Extract the [X, Y] coordinate from the center of the cell holding the provided text.  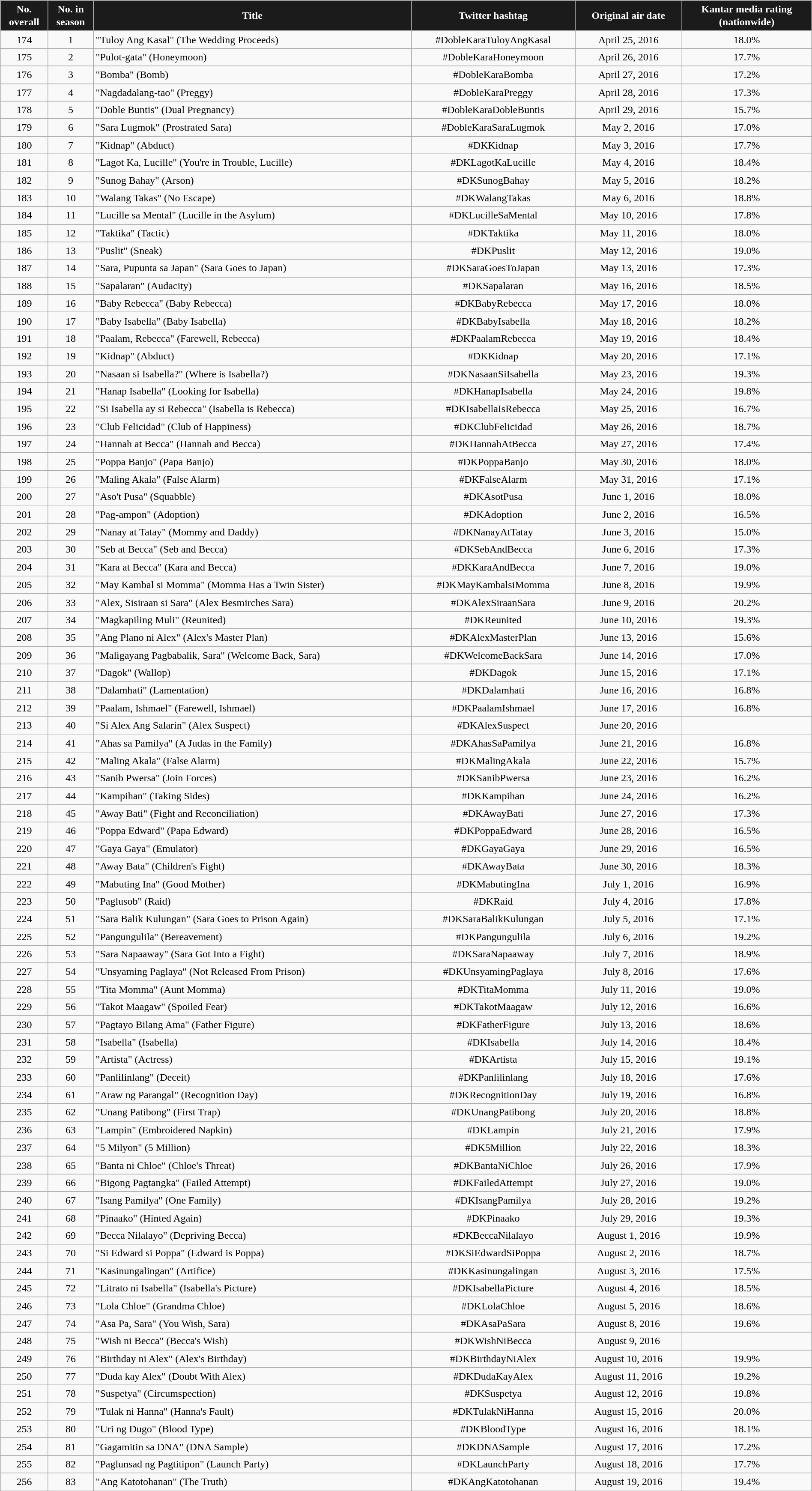
22 [71, 409]
19.4% [747, 1482]
May 12, 2016 [629, 251]
240 [24, 1200]
212 [24, 708]
July 18, 2016 [629, 1077]
"Maligayang Pagbabalik, Sara" (Welcome Back, Sara) [252, 655]
178 [24, 110]
#DKPangungulila [493, 936]
"Sapalaran" (Audacity) [252, 286]
193 [24, 373]
#DKSapalaran [493, 286]
"Paalam, Rebecca" (Farewell, Rebecca) [252, 338]
May 16, 2016 [629, 286]
214 [24, 743]
18.1% [747, 1429]
June 1, 2016 [629, 497]
71 [71, 1270]
68 [71, 1218]
#DKBantaNiChloe [493, 1165]
#DKArtista [493, 1060]
June 20, 2016 [629, 726]
17 [71, 321]
June 2, 2016 [629, 514]
#DKIsabellaIsRebecca [493, 409]
"Tuloy Ang Kasal" (The Wedding Proceeds) [252, 39]
#DKTakotMaagaw [493, 1007]
227 [24, 971]
37 [71, 672]
10 [71, 198]
May 27, 2016 [629, 444]
202 [24, 532]
#DKPanlilinlang [493, 1077]
"Isabella" (Isabella) [252, 1042]
"Kara at Becca" (Kara and Becca) [252, 567]
20 [71, 373]
May 10, 2016 [629, 215]
June 24, 2016 [629, 796]
"Bigong Pagtangka" (Failed Attempt) [252, 1183]
#DKMalingAkala [493, 761]
April 27, 2016 [629, 75]
July 14, 2016 [629, 1042]
235 [24, 1113]
186 [24, 251]
174 [24, 39]
16 [71, 303]
"Nasaan si Isabella?" (Where is Isabella?) [252, 373]
81 [71, 1447]
182 [24, 180]
30 [71, 550]
239 [24, 1183]
238 [24, 1165]
76 [71, 1359]
"Lucille sa Mental" (Lucille in the Asylum) [252, 215]
"Litrato ni Isabella" (Isabella's Picture) [252, 1288]
"Suspetya" (Circumspection) [252, 1394]
#DKAlexSiraanSara [493, 602]
79 [71, 1412]
"Taktika" (Tactic) [252, 233]
"Dalamhati" (Lamentation) [252, 690]
#DKBeccaNilalayo [493, 1235]
July 12, 2016 [629, 1007]
38 [71, 690]
July 7, 2016 [629, 954]
233 [24, 1077]
"Sara Balik Kulungan" (Sara Goes to Prison Again) [252, 919]
"Hannah at Becca" (Hannah and Becca) [252, 444]
July 15, 2016 [629, 1060]
"Hanap Isabella" (Looking for Isabella) [252, 391]
65 [71, 1165]
#DKPoppaBanjo [493, 462]
73 [71, 1306]
"Club Felicidad" (Club of Happiness) [252, 427]
July 1, 2016 [629, 884]
33 [71, 602]
3 [71, 75]
#DKDalamhati [493, 690]
241 [24, 1218]
60 [71, 1077]
August 4, 2016 [629, 1288]
20.0% [747, 1412]
No. in season [71, 15]
215 [24, 761]
"Ang Plano ni Alex" (Alex's Master Plan) [252, 637]
21 [71, 391]
"Poppa Banjo" (Papa Banjo) [252, 462]
#DKNanayAtTatay [493, 532]
July 26, 2016 [629, 1165]
"Baby Rebecca" (Baby Rebecca) [252, 303]
"Walang Takas" (No Escape) [252, 198]
#DKClubFelicidad [493, 427]
August 10, 2016 [629, 1359]
July 13, 2016 [629, 1025]
#DK5Million [493, 1148]
"Seb at Becca" (Seb and Becca) [252, 550]
June 7, 2016 [629, 567]
"Nanay at Tatay" (Mommy and Daddy) [252, 532]
#DKReunited [493, 620]
12 [71, 233]
#DKMayKambalsiMomma [493, 585]
204 [24, 567]
"Lagot Ka, Lucille" (You're in Trouble, Lucille) [252, 163]
"Pagtayo Bilang Ama" (Father Figure) [252, 1025]
82 [71, 1464]
#DKDNASample [493, 1447]
"Si Alex Ang Salarin" (Alex Suspect) [252, 726]
"Away Bati" (Fight and Reconciliation) [252, 814]
#DKHanapIsabella [493, 391]
"Asa Pa, Sara" (You Wish, Sara) [252, 1324]
"Magkapiling Muli" (Reunited) [252, 620]
231 [24, 1042]
83 [71, 1482]
#DKTulakNiHanna [493, 1412]
19 [71, 356]
"Ang Katotohanan" (The Truth) [252, 1482]
June 27, 2016 [629, 814]
51 [71, 919]
222 [24, 884]
43 [71, 778]
#DKIsabellaPicture [493, 1288]
78 [71, 1394]
192 [24, 356]
199 [24, 479]
34 [71, 620]
#DKAlexSuspect [493, 726]
June 30, 2016 [629, 866]
31 [71, 567]
August 1, 2016 [629, 1235]
180 [24, 145]
"Mabuting Ina" (Good Mother) [252, 884]
#DKPaalamIshmael [493, 708]
28 [71, 514]
47 [71, 849]
#DKAsaPaSara [493, 1324]
#DKUnsyamingPaglaya [493, 971]
July 27, 2016 [629, 1183]
"Paalam, Ishmael" (Farewell, Ishmael) [252, 708]
May 13, 2016 [629, 268]
July 21, 2016 [629, 1130]
36 [71, 655]
69 [71, 1235]
June 28, 2016 [629, 831]
236 [24, 1130]
"Becca Nilalayo" (Depriving Becca) [252, 1235]
#DKWelcomeBackSara [493, 655]
177 [24, 93]
May 11, 2016 [629, 233]
#DobleKaraSaraLugmok [493, 128]
17.5% [747, 1270]
196 [24, 427]
48 [71, 866]
#DKAngKatotohanan [493, 1482]
190 [24, 321]
"Birthday ni Alex" (Alex's Birthday) [252, 1359]
June 3, 2016 [629, 532]
#DobleKaraDobleBuntis [493, 110]
251 [24, 1394]
16.6% [747, 1007]
August 17, 2016 [629, 1447]
74 [71, 1324]
#DKSebAndBecca [493, 550]
"Dagok" (Wallop) [252, 672]
#DKFatherFigure [493, 1025]
188 [24, 286]
58 [71, 1042]
219 [24, 831]
June 13, 2016 [629, 637]
"Panlilinlang" (Deceit) [252, 1077]
208 [24, 637]
June 17, 2016 [629, 708]
"Duda kay Alex" (Doubt With Alex) [252, 1377]
#DKPoppaEdward [493, 831]
"Away Bata" (Children's Fight) [252, 866]
#DKWishNiBecca [493, 1341]
237 [24, 1148]
46 [71, 831]
August 8, 2016 [629, 1324]
July 29, 2016 [629, 1218]
July 22, 2016 [629, 1148]
#DKPuslit [493, 251]
80 [71, 1429]
August 3, 2016 [629, 1270]
June 14, 2016 [629, 655]
#DKIsangPamilya [493, 1200]
248 [24, 1341]
#DobleKaraBomba [493, 75]
"Pinaako" (Hinted Again) [252, 1218]
#DobleKaraTuloyAngKasal [493, 39]
July 19, 2016 [629, 1095]
#DKAdoption [493, 514]
2 [71, 57]
"Aso't Pusa" (Squabble) [252, 497]
253 [24, 1429]
66 [71, 1183]
41 [71, 743]
August 12, 2016 [629, 1394]
19.1% [747, 1060]
#DKWalangTakas [493, 198]
#DKLaunchParty [493, 1464]
54 [71, 971]
32 [71, 585]
April 26, 2016 [629, 57]
#DKLolaChloe [493, 1306]
254 [24, 1447]
27 [71, 497]
64 [71, 1148]
#DKLucilleSaMental [493, 215]
53 [71, 954]
23 [71, 427]
#DKSuspetya [493, 1394]
52 [71, 936]
252 [24, 1412]
May 19, 2016 [629, 338]
"Ahas sa Pamilya" (A Judas in the Family) [252, 743]
"Sanib Pwersa" (Join Forces) [252, 778]
216 [24, 778]
#DKSaraBalikKulungan [493, 919]
201 [24, 514]
#DKLagotKaLucille [493, 163]
#DKAhasSaPamilya [493, 743]
50 [71, 901]
17.4% [747, 444]
19.6% [747, 1324]
18.9% [747, 954]
"Banta ni Chloe" (Chloe's Threat) [252, 1165]
230 [24, 1025]
"Lola Chloe" (Grandma Chloe) [252, 1306]
#DKKampihan [493, 796]
#DKAsotPusa [493, 497]
13 [71, 251]
May 31, 2016 [629, 479]
"Unsyaming Paglaya" (Not Released From Prison) [252, 971]
#DKSanibPwersa [493, 778]
#DKKasinungalingan [493, 1270]
16.7% [747, 409]
May 3, 2016 [629, 145]
"Tulak ni Hanna" (Hanna's Fault) [252, 1412]
246 [24, 1306]
15.0% [747, 532]
#DKFailedAttempt [493, 1183]
207 [24, 620]
May 23, 2016 [629, 373]
Title [252, 15]
249 [24, 1359]
247 [24, 1324]
24 [71, 444]
May 4, 2016 [629, 163]
May 26, 2016 [629, 427]
June 23, 2016 [629, 778]
229 [24, 1007]
#DKAlexMasterPlan [493, 637]
42 [71, 761]
"Isang Pamilya" (One Family) [252, 1200]
July 4, 2016 [629, 901]
"Uri ng Dugo" (Blood Type) [252, 1429]
184 [24, 215]
"Pulot-gata" (Honeymoon) [252, 57]
April 28, 2016 [629, 93]
#DKBabyIsabella [493, 321]
9 [71, 180]
"Sara Lugmok" (Prostrated Sara) [252, 128]
June 21, 2016 [629, 743]
49 [71, 884]
206 [24, 602]
56 [71, 1007]
#DKLampin [493, 1130]
#DKDudaKayAlex [493, 1377]
#DKDagok [493, 672]
"Sara Napaaway" (Sara Got Into a Fight) [252, 954]
"Pangungulila" (Bereavement) [252, 936]
179 [24, 128]
210 [24, 672]
77 [71, 1377]
July 20, 2016 [629, 1113]
July 8, 2016 [629, 971]
#DKBloodType [493, 1429]
"Sara, Pupunta sa Japan" (Sara Goes to Japan) [252, 268]
August 16, 2016 [629, 1429]
4 [71, 93]
25 [71, 462]
August 5, 2016 [629, 1306]
June 6, 2016 [629, 550]
Twitter hashtag [493, 15]
16.9% [747, 884]
226 [24, 954]
189 [24, 303]
35 [71, 637]
#DobleKaraHoneymoon [493, 57]
"Takot Maagaw" (Spoiled Fear) [252, 1007]
194 [24, 391]
7 [71, 145]
245 [24, 1288]
July 28, 2016 [629, 1200]
63 [71, 1130]
June 8, 2016 [629, 585]
#DKSiEdwardSiPoppa [493, 1253]
July 11, 2016 [629, 989]
29 [71, 532]
"Gagamitin sa DNA" (DNA Sample) [252, 1447]
June 9, 2016 [629, 602]
No. overall [24, 15]
181 [24, 163]
203 [24, 550]
244 [24, 1270]
"Si Edward si Poppa" (Edward is Poppa) [252, 1253]
#DKAwayBata [493, 866]
#DKBabyRebecca [493, 303]
228 [24, 989]
6 [71, 128]
June 15, 2016 [629, 672]
45 [71, 814]
#DKRaid [493, 901]
#DKMabutingIna [493, 884]
#DKSaraGoesToJapan [493, 268]
"Tita Momma" (Aunt Momma) [252, 989]
232 [24, 1060]
26 [71, 479]
243 [24, 1253]
11 [71, 215]
15 [71, 286]
#DKBirthdayNiAlex [493, 1359]
#DKRecognitionDay [493, 1095]
"Wish ni Becca" (Becca's Wish) [252, 1341]
"Nagdadalang-tao" (Preggy) [252, 93]
75 [71, 1341]
#DKHannahAtBecca [493, 444]
40 [71, 726]
176 [24, 75]
5 [71, 110]
"Baby Isabella" (Baby Isabella) [252, 321]
Kantar media rating (nationwide) [747, 15]
209 [24, 655]
#DKUnangPatibong [493, 1113]
May 17, 2016 [629, 303]
May 30, 2016 [629, 462]
#DKKaraAndBecca [493, 567]
185 [24, 233]
67 [71, 1200]
#DobleKaraPreggy [493, 93]
70 [71, 1253]
August 2, 2016 [629, 1253]
August 19, 2016 [629, 1482]
"Alex, Sisiraan si Sara" (Alex Besmirches Sara) [252, 602]
#DKTitaMomma [493, 989]
14 [71, 268]
June 16, 2016 [629, 690]
"Lampin" (Embroidered Napkin) [252, 1130]
May 20, 2016 [629, 356]
"Paglunsad ng Pagtitipon" (Launch Party) [252, 1464]
39 [71, 708]
June 22, 2016 [629, 761]
255 [24, 1464]
August 9, 2016 [629, 1341]
8 [71, 163]
225 [24, 936]
April 25, 2016 [629, 39]
#DKPaalamRebecca [493, 338]
197 [24, 444]
May 18, 2016 [629, 321]
"Artista" (Actress) [252, 1060]
#DKSaraNapaaway [493, 954]
"Sunog Bahay" (Arson) [252, 180]
20.2% [747, 602]
#DKGayaGaya [493, 849]
61 [71, 1095]
May 25, 2016 [629, 409]
217 [24, 796]
"Paglusob" (Raid) [252, 901]
221 [24, 866]
55 [71, 989]
191 [24, 338]
"Doble Buntis" (Dual Pregnancy) [252, 110]
242 [24, 1235]
1 [71, 39]
#DKTaktika [493, 233]
195 [24, 409]
"Gaya Gaya" (Emulator) [252, 849]
May 5, 2016 [629, 180]
62 [71, 1113]
May 24, 2016 [629, 391]
April 29, 2016 [629, 110]
211 [24, 690]
72 [71, 1288]
"Kampihan" (Taking Sides) [252, 796]
"Poppa Edward" (Papa Edward) [252, 831]
18 [71, 338]
200 [24, 497]
May 2, 2016 [629, 128]
June 10, 2016 [629, 620]
"Bomba" (Bomb) [252, 75]
July 5, 2016 [629, 919]
"Araw ng Parangal" (Recognition Day) [252, 1095]
44 [71, 796]
"5 Milyon" (5 Million) [252, 1148]
August 11, 2016 [629, 1377]
#DKSunogBahay [493, 180]
June 29, 2016 [629, 849]
59 [71, 1060]
187 [24, 268]
May 6, 2016 [629, 198]
218 [24, 814]
57 [71, 1025]
198 [24, 462]
#DKFalseAlarm [493, 479]
August 15, 2016 [629, 1412]
223 [24, 901]
Original air date [629, 15]
"Kasinungalingan" (Artifice) [252, 1270]
205 [24, 585]
#DKNasaanSiIsabella [493, 373]
250 [24, 1377]
"Si Isabella ay si Rebecca" (Isabella is Rebecca) [252, 409]
175 [24, 57]
"Unang Patibong" (First Trap) [252, 1113]
#DKPinaako [493, 1218]
"Pag-ampon" (Adoption) [252, 514]
256 [24, 1482]
"May Kambal si Momma" (Momma Has a Twin Sister) [252, 585]
July 6, 2016 [629, 936]
224 [24, 919]
August 18, 2016 [629, 1464]
234 [24, 1095]
213 [24, 726]
15.6% [747, 637]
"Puslit" (Sneak) [252, 251]
220 [24, 849]
183 [24, 198]
#DKAwayBati [493, 814]
#DKIsabella [493, 1042]
